Capture the cell that displays the provided text and extract its [X, Y] central coordinate. 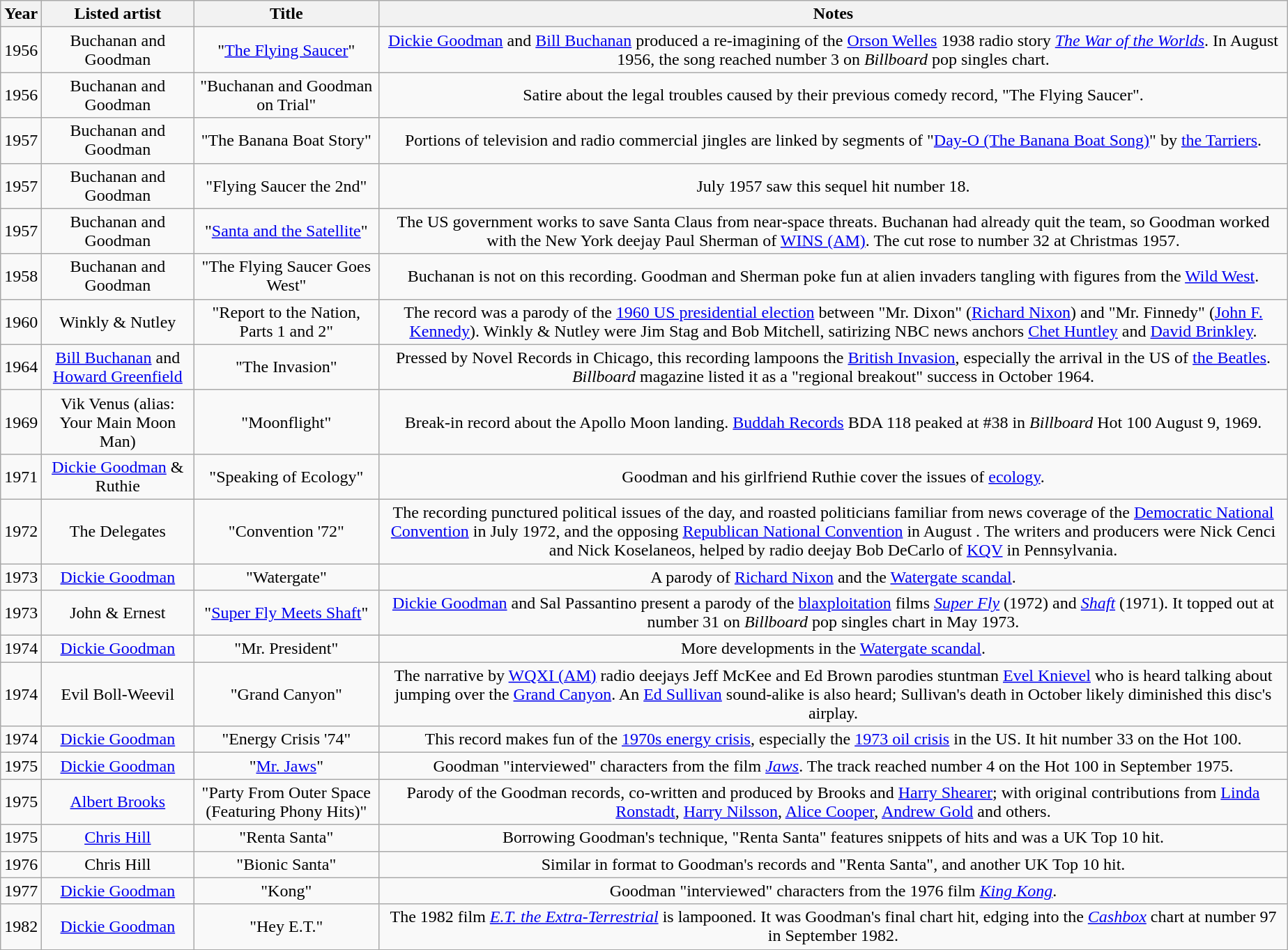
1964 [21, 367]
Bill Buchanan and Howard Greenfield [118, 367]
Albert Brooks [118, 802]
"Moonflight" [286, 422]
Break-in record about the Apollo Moon landing. Buddah Records BDA 118 peaked at #38 in Billboard Hot 100 August 9, 1969. [834, 422]
Goodman "interviewed" characters from the 1976 film King Kong. [834, 891]
Similar in format to Goodman's records and "Renta Santa", and another UK Top 10 hit. [834, 864]
"Watergate" [286, 576]
"Santa and the Satellite" [286, 231]
Vik Venus (alias: Your Main Moon Man) [118, 422]
"Flying Saucer the 2nd" [286, 185]
1982 [21, 927]
Listed artist [118, 14]
The Delegates [118, 531]
Borrowing Goodman's technique, "Renta Santa" features snippets of hits and was a UK Top 10 hit. [834, 838]
Buchanan is not on this recording. Goodman and Sherman poke fun at alien invaders tangling with figures from the Wild West. [834, 276]
Dickie Goodman & Ruthie [118, 477]
Title [286, 14]
1958 [21, 276]
1976 [21, 864]
Goodman and his girlfriend Ruthie cover the issues of ecology. [834, 477]
"Bionic Santa" [286, 864]
"The Banana Boat Story" [286, 141]
A parody of Richard Nixon and the Watergate scandal. [834, 576]
"Convention '72" [286, 531]
Satire about the legal troubles caused by their previous comedy record, "The Flying Saucer". [834, 95]
Goodman "interviewed" characters from the film Jaws. The track reached number 4 on the Hot 100 in September 1975. [834, 766]
"Hey E.T." [286, 927]
"The Invasion" [286, 367]
"Party From Outer Space (Featuring Phony Hits)" [286, 802]
1960 [21, 322]
"Kong" [286, 891]
"Mr. President" [286, 649]
"Mr. Jaws" [286, 766]
John & Ernest [118, 613]
"Super Fly Meets Shaft" [286, 613]
July 1957 saw this sequel hit number 18. [834, 185]
Winkly & Nutley [118, 322]
1977 [21, 891]
"Report to the Nation, Parts 1 and 2" [286, 322]
"Buchanan and Goodman on Trial" [286, 95]
Portions of television and radio commercial jingles are linked by segments of "Day-O (The Banana Boat Song)" by the Tarriers. [834, 141]
"Grand Canyon" [286, 694]
"The Flying Saucer Goes West" [286, 276]
Notes [834, 14]
"Energy Crisis '74" [286, 740]
"Renta Santa" [286, 838]
1969 [21, 422]
Year [21, 14]
1972 [21, 531]
"Speaking of Ecology" [286, 477]
Evil Boll-Weevil [118, 694]
More developments in the Watergate scandal. [834, 649]
1971 [21, 477]
This record makes fun of the 1970s energy crisis, especially the 1973 oil crisis in the US. It hit number 33 on the Hot 100. [834, 740]
"The Flying Saucer" [286, 50]
